From the cell containing the given text, extract its center point as [x, y] coordinate. 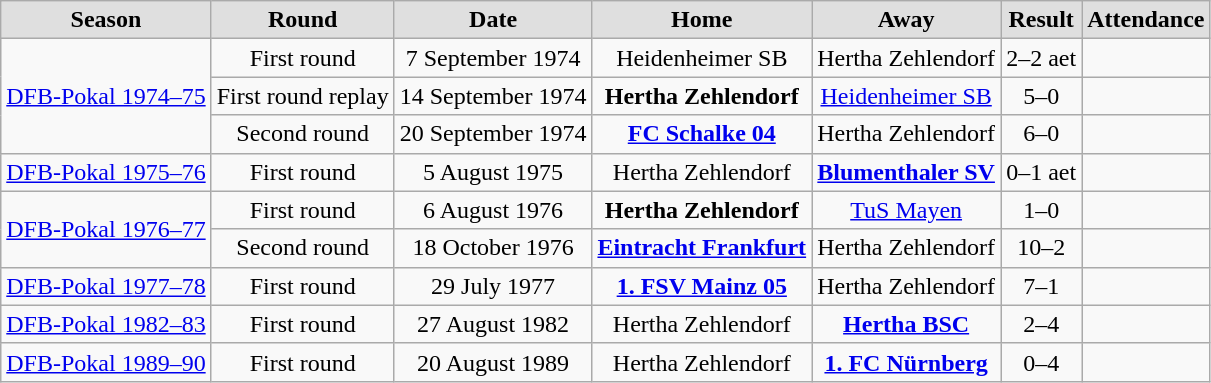
6–0 [1042, 134]
5–0 [1042, 96]
Result [1042, 20]
DFB-Pokal 1975–76 [106, 172]
TuS Mayen [906, 210]
Away [906, 20]
7–1 [1042, 286]
Round [302, 20]
Eintracht Frankfurt [702, 248]
Date [493, 20]
27 August 1982 [493, 324]
First round replay [302, 96]
Hertha BSC [906, 324]
DFB-Pokal 1982–83 [106, 324]
20 August 1989 [493, 362]
Attendance [1146, 20]
10–2 [1042, 248]
Blumenthaler SV [906, 172]
2–4 [1042, 324]
1–0 [1042, 210]
14 September 1974 [493, 96]
29 July 1977 [493, 286]
20 September 1974 [493, 134]
DFB-Pokal 1976–77 [106, 229]
1. FC Nürnberg [906, 362]
Season [106, 20]
DFB-Pokal 1974–75 [106, 96]
2–2 aet [1042, 58]
DFB-Pokal 1989–90 [106, 362]
DFB-Pokal 1977–78 [106, 286]
5 August 1975 [493, 172]
0–1 aet [1042, 172]
7 September 1974 [493, 58]
6 August 1976 [493, 210]
0–4 [1042, 362]
1. FSV Mainz 05 [702, 286]
FC Schalke 04 [702, 134]
18 October 1976 [493, 248]
Home [702, 20]
